Determine the [X, Y] coordinate at the center of the cell enclosing the given text.  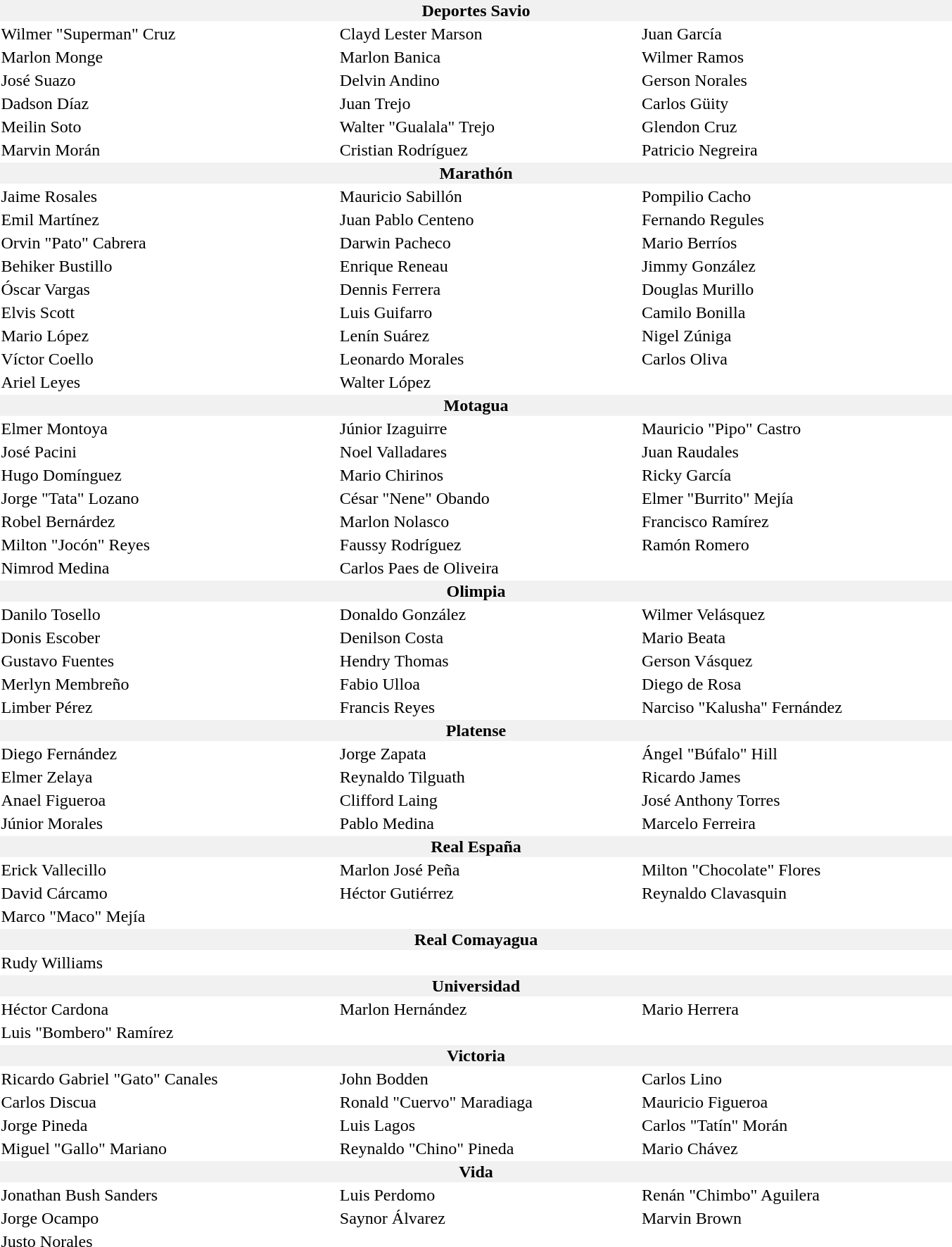
Douglas Murillo [796, 289]
Víctor Coello [168, 359]
Anael Figueroa [168, 800]
Meilin Soto [168, 127]
Gustavo Fuentes [168, 661]
Mario Beata [796, 638]
Luis Guifarro [488, 312]
Wilmer Ramos [796, 57]
Leonardo Morales [488, 359]
Fabio Ulloa [488, 684]
Francisco Ramírez [796, 521]
Jorge "Tata" Lozano [168, 498]
Cristian Rodríguez [488, 150]
Ricardo Gabriel "Gato" Canales [168, 1079]
Nigel Zúniga [796, 336]
Mauricio Sabillón [488, 196]
Camilo Bonilla [796, 312]
Elvis Scott [168, 312]
Patricio Negreira [796, 150]
Diego de Rosa [796, 684]
Elmer Montoya [168, 429]
Milton "Chocolate" Flores [796, 870]
Hugo Domínguez [168, 475]
Carlos Güity [796, 103]
Marlon Banica [488, 57]
Luis Lagos [488, 1125]
Reynaldo Clavasquin [796, 893]
Jonathan Bush Sanders [168, 1195]
Dennis Ferrera [488, 289]
Dadson Díaz [168, 103]
Ramón Romero [796, 545]
Universidad [476, 986]
Limber Pérez [168, 707]
Rudy Williams [168, 963]
Marlon José Peña [488, 870]
Carlos Paes de Oliveira [488, 568]
Danilo Tosello [168, 614]
Mario Chávez [796, 1148]
Marlon Monge [168, 57]
Mario López [168, 336]
Ángel "Búfalo" Hill [796, 754]
Júnior Morales [168, 823]
Luis Perdomo [488, 1195]
Júnior Izaguirre [488, 429]
Ariel Leyes [168, 382]
Marlon Nolasco [488, 521]
Delvin Andino [488, 80]
Marcelo Ferreira [796, 823]
Saynor Álvarez [488, 1218]
Denilson Costa [488, 638]
Reynaldo "Chino" Pineda [488, 1148]
Marco "Maco" Mejía [168, 916]
Donaldo González [488, 614]
Juan García [796, 34]
Elmer "Burrito" Mejía [796, 498]
Clayd Lester Marson [488, 34]
Mauricio Figueroa [796, 1102]
Ricky García [796, 475]
Ronald "Cuervo" Maradiaga [488, 1102]
Behiker Bustillo [168, 266]
Deportes Savio [476, 11]
Walter López [488, 382]
Wilmer "Superman" Cruz [168, 34]
Jaime Rosales [168, 196]
Vida [476, 1172]
Marvin Brown [796, 1218]
Ricardo James [796, 777]
Orvin "Pato" Cabrera [168, 243]
Diego Fernández [168, 754]
Carlos Lino [796, 1079]
Mauricio "Pipo" Castro [796, 429]
César "Nene" Obando [488, 498]
Wilmer Velásquez [796, 614]
Platense [476, 730]
Carlos Oliva [796, 359]
Milton "Jocón" Reyes [168, 545]
Juan Trejo [488, 103]
Lenín Suárez [488, 336]
Mario Herrera [796, 1009]
Real Comayagua [476, 939]
Robel Bernárdez [168, 521]
Juan Pablo Centeno [488, 220]
Mario Chirinos [488, 475]
Marvin Morán [168, 150]
Carlos "Tatín" Morán [796, 1125]
Faussy Rodríguez [488, 545]
Juan Raudales [796, 452]
Marlon Hernández [488, 1009]
Enrique Reneau [488, 266]
Emil Martínez [168, 220]
Merlyn Membreño [168, 684]
Luis "Bombero" Ramírez [168, 1032]
Renán "Chimbo" Aguilera [796, 1195]
Erick Vallecillo [168, 870]
David Cárcamo [168, 893]
Mario Berríos [796, 243]
Narciso "Kalusha" Fernández [796, 707]
Pablo Medina [488, 823]
Jorge Ocampo [168, 1218]
Clifford Laing [488, 800]
Darwin Pacheco [488, 243]
Miguel "Gallo" Mariano [168, 1148]
Jorge Pineda [168, 1125]
Victoria [476, 1056]
Olimpia [476, 591]
José Pacini [168, 452]
Francis Reyes [488, 707]
Hendry Thomas [488, 661]
John Bodden [488, 1079]
José Suazo [168, 80]
Reynaldo Tilguath [488, 777]
Jorge Zapata [488, 754]
Donis Escober [168, 638]
Nimrod Medina [168, 568]
Fernando Regules [796, 220]
Glendon Cruz [796, 127]
Walter "Gualala" Trejo [488, 127]
Jimmy González [796, 266]
Motagua [476, 405]
Elmer Zelaya [168, 777]
Noel Valladares [488, 452]
Héctor Cardona [168, 1009]
Héctor Gutiérrez [488, 893]
Marathón [476, 173]
Gerson Vásquez [796, 661]
Gerson Norales [796, 80]
Pompilio Cacho [796, 196]
Real España [476, 847]
José Anthony Torres [796, 800]
Óscar Vargas [168, 289]
Carlos Discua [168, 1102]
